Return (x, y) of the center of cell containing provided text 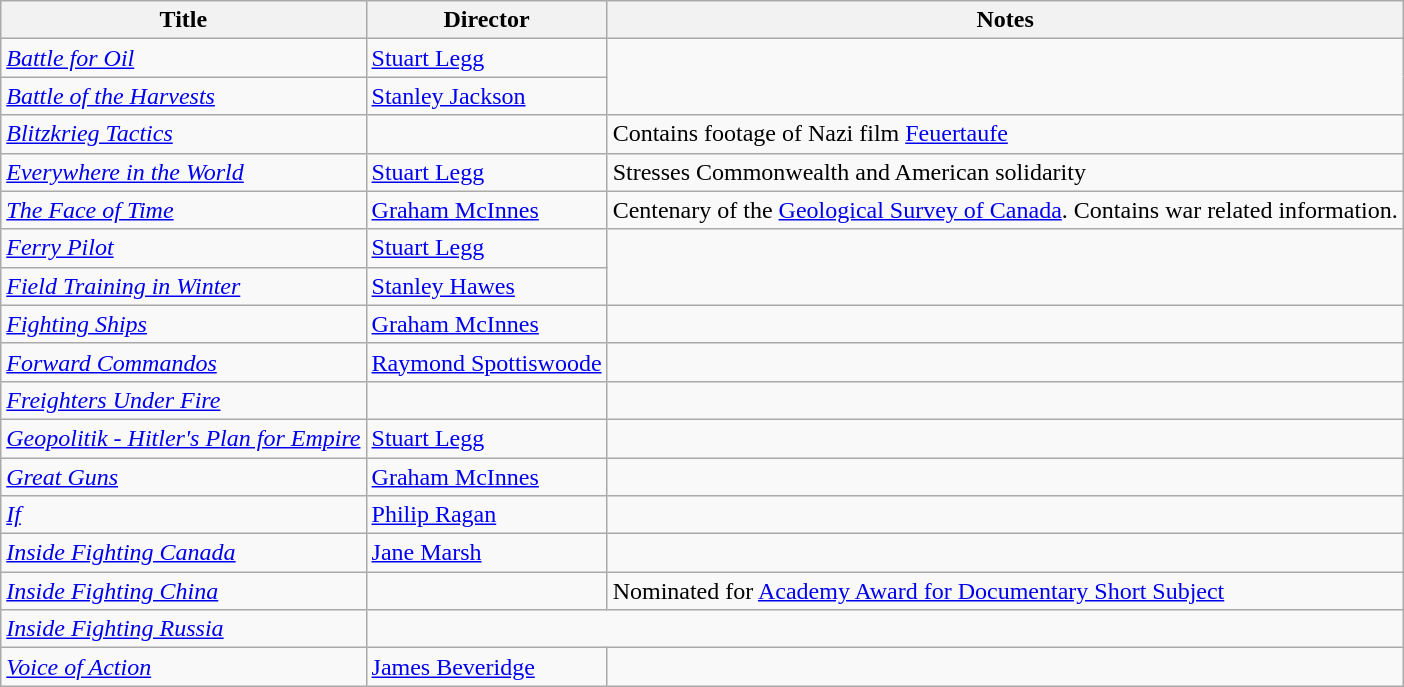
Forward Commandos (184, 362)
Nominated for Academy Award for Documentary Short Subject (1005, 591)
Battle of the Harvests (184, 96)
Title (184, 20)
Great Guns (184, 477)
Contains footage of Nazi film Feuertaufe (1005, 134)
Battle for Oil (184, 58)
Raymond Spottiswoode (486, 362)
James Beveridge (486, 667)
Stanley Jackson (486, 96)
Inside Fighting Canada (184, 553)
Everywhere in the World (184, 172)
If (184, 515)
Field Training in Winter (184, 286)
Stresses Commonwealth and American solidarity (1005, 172)
Stanley Hawes (486, 286)
Ferry Pilot (184, 248)
Fighting Ships (184, 324)
The Face of Time (184, 210)
Inside Fighting China (184, 591)
Freighters Under Fire (184, 400)
Geopolitik - Hitler's Plan for Empire (184, 438)
Centenary of the Geological Survey of Canada. Contains war related information. (1005, 210)
Voice of Action (184, 667)
Inside Fighting Russia (184, 629)
Philip Ragan (486, 515)
Jane Marsh (486, 553)
Blitzkrieg Tactics (184, 134)
Director (486, 20)
Notes (1005, 20)
